Extract the [x, y] coordinate from the center of the cell holding the provided text.  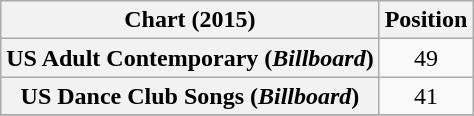
41 [426, 96]
US Adult Contemporary (Billboard) [190, 58]
Chart (2015) [190, 20]
Position [426, 20]
49 [426, 58]
US Dance Club Songs (Billboard) [190, 96]
